Return [x, y] of the center of cell containing provided text 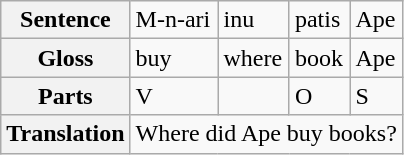
inu [254, 20]
M-n-ari [174, 20]
Sentence [66, 20]
patis [320, 20]
where [254, 58]
Parts [66, 96]
Gloss [66, 58]
V [174, 96]
O [320, 96]
buy [174, 58]
Translation [66, 134]
book [320, 58]
Where did Ape buy books? [266, 134]
S [376, 96]
